For the text-containing cell, return its midpoint in [x, y] coordinate format. 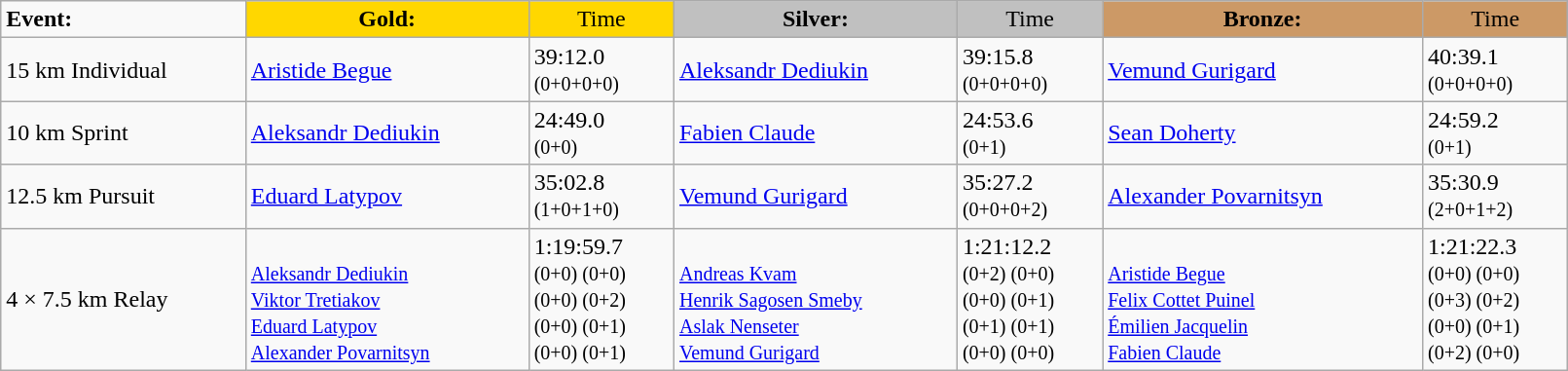
4 × 7.5 km Relay [124, 299]
39:15.8(0+0+0+0) [1030, 70]
Fabien Claude [816, 132]
39:12.0(0+0+0+0) [602, 70]
Andreas KvamHenrik Sagosen SmebyAslak NenseterVemund Gurigard [816, 299]
Gold: [387, 19]
Event: [124, 19]
12.5 km Pursuit [124, 197]
Aristide BegueFelix Cottet PuinelÉmilien JacquelinFabien Claude [1263, 299]
35:27.2(0+0+0+2) [1030, 197]
24:59.2 (0+1) [1495, 132]
1:21:12.2(0+2) (0+0)(0+0) (0+1)(0+1) (0+1)(0+0) (0+0) [1030, 299]
Silver: [816, 19]
40:39.1(0+0+0+0) [1495, 70]
Alexander Povarnitsyn [1263, 197]
Eduard Latypov [387, 197]
24:53.6(0+1) [1030, 132]
Aristide Begue [387, 70]
35:30.9(2+0+1+2) [1495, 197]
Bronze: [1263, 19]
1:21:22.3(0+0) (0+0)(0+3) (0+2)(0+0) (0+1)(0+2) (0+0) [1495, 299]
Aleksandr DediukinViktor TretiakovEduard LatypovAlexander Povarnitsyn [387, 299]
35:02.8(1+0+1+0) [602, 197]
10 km Sprint [124, 132]
Sean Doherty [1263, 132]
24:49.0(0+0) [602, 132]
1:19:59.7(0+0) (0+0)(0+0) (0+2)(0+0) (0+1)(0+0) (0+1) [602, 299]
15 km Individual [124, 70]
